Identify which cell holds the provided text, then report its [x, y] central coordinate. 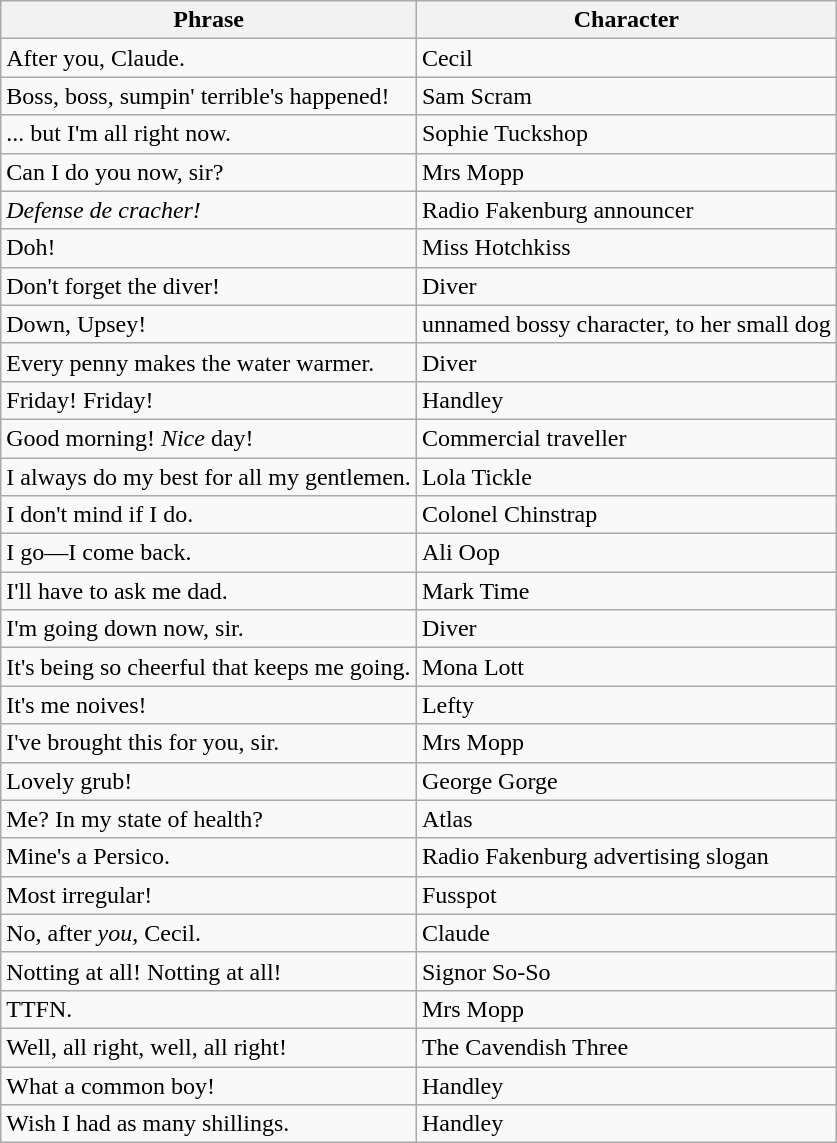
No, after you, Cecil. [209, 933]
Down, Upsey! [209, 324]
Lola Tickle [626, 477]
Character [626, 20]
Claude [626, 933]
Well, all right, well, all right! [209, 1047]
Cecil [626, 58]
Signor So-So [626, 971]
Commercial traveller [626, 438]
Ali Oop [626, 553]
George Gorge [626, 781]
I go—I come back. [209, 553]
Mark Time [626, 591]
After you, Claude. [209, 58]
Good morning! Nice day! [209, 438]
Radio Fakenburg advertising slogan [626, 857]
Friday! Friday! [209, 400]
TTFN. [209, 1009]
Defense de cracher! [209, 210]
I'm going down now, sir. [209, 629]
I always do my best for all my gentlemen. [209, 477]
Notting at all! Notting at all! [209, 971]
Colonel Chinstrap [626, 515]
Fusspot [626, 895]
Miss Hotchkiss [626, 248]
Most irregular! [209, 895]
Lovely grub! [209, 781]
Wish I had as many shillings. [209, 1124]
It's being so cheerful that keeps me going. [209, 667]
unnamed bossy character, to her small dog [626, 324]
Mine's a Persico. [209, 857]
It's me noives! [209, 705]
Lefty [626, 705]
Phrase [209, 20]
Doh! [209, 248]
Don't forget the diver! [209, 286]
Can I do you now, sir? [209, 172]
... but I'm all right now. [209, 134]
I'll have to ask me dad. [209, 591]
What a common boy! [209, 1085]
Me? In my state of health? [209, 819]
Atlas [626, 819]
Boss, boss, sumpin' terrible's happened! [209, 96]
Sam Scram [626, 96]
Sophie Tuckshop [626, 134]
Every penny makes the water warmer. [209, 362]
The Cavendish Three [626, 1047]
I don't mind if I do. [209, 515]
Radio Fakenburg announcer [626, 210]
I've brought this for you, sir. [209, 743]
Mona Lott [626, 667]
